Provide the [X, Y] coordinate of the cell's center where the given text is located.  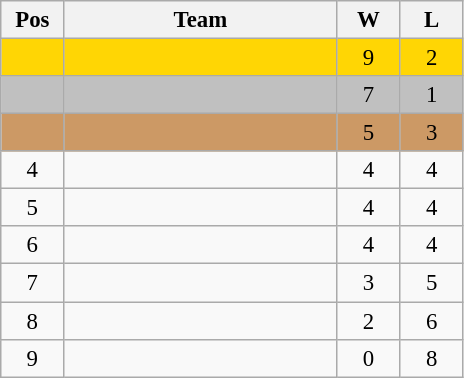
1 [432, 95]
Team [200, 20]
0 [368, 358]
L [432, 20]
Pos [32, 20]
W [368, 20]
